Identify which cell holds the provided text, then report its [X, Y] central coordinate. 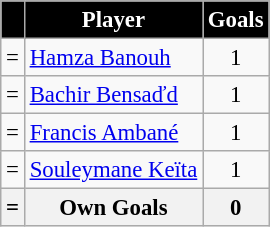
Francis Ambané [113, 133]
Bachir Bensaďd [113, 95]
Own Goals [113, 208]
Player [113, 20]
Souleymane Keïta [113, 170]
Hamza Banouh [113, 58]
Goals [236, 20]
0 [236, 208]
